Capture the cell that displays the provided text and extract its [x, y] central coordinate. 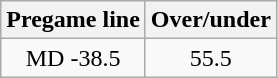
MD -38.5 [74, 58]
Over/under [210, 20]
55.5 [210, 58]
Pregame line [74, 20]
